Extract the (x, y) coordinate from the center of the cell holding the provided text.  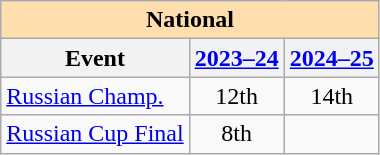
2023–24 (236, 58)
2024–25 (332, 58)
Russian Cup Final (95, 134)
National (190, 20)
Event (95, 58)
8th (236, 134)
14th (332, 96)
Russian Champ. (95, 96)
12th (236, 96)
